Find where the given text appears and provide that cell's center as [X, Y] coordinate. 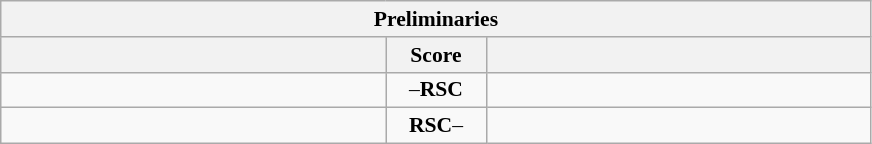
Score [436, 55]
RSC– [436, 126]
–RSC [436, 90]
Preliminaries [436, 19]
